Output the (x, y) coordinate of the center of the cell containing the given text.  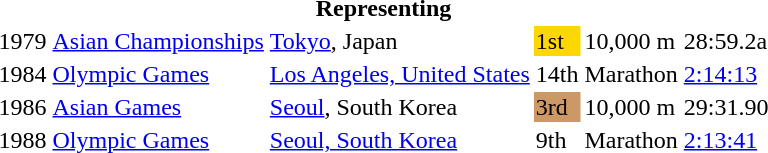
Olympic Games (158, 74)
1st (557, 41)
Tokyo, Japan (400, 41)
Los Angeles, United States (400, 74)
Marathon (631, 74)
3rd (557, 107)
14th (557, 74)
Seoul, South Korea (400, 107)
Asian Championships (158, 41)
Asian Games (158, 107)
